Provide the (X, Y) coordinate of the cell's center where the given text is located.  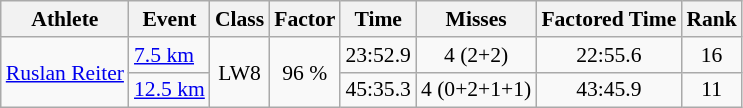
23:52.9 (378, 55)
Class (240, 19)
43:45.9 (608, 90)
16 (712, 55)
4 (2+2) (476, 55)
Misses (476, 19)
22:55.6 (608, 55)
Event (170, 19)
Factor (304, 19)
Rank (712, 19)
96 % (304, 72)
11 (712, 90)
Time (378, 19)
Ruslan Reiter (65, 72)
Factored Time (608, 19)
LW8 (240, 72)
7.5 km (170, 55)
Athlete (65, 19)
45:35.3 (378, 90)
4 (0+2+1+1) (476, 90)
12.5 km (170, 90)
